For the text-containing cell, return its midpoint in [x, y] coordinate format. 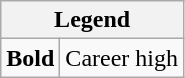
Career high [122, 58]
Bold [30, 58]
Legend [92, 20]
